Provide the [X, Y] coordinate of the cell's center where the given text is located.  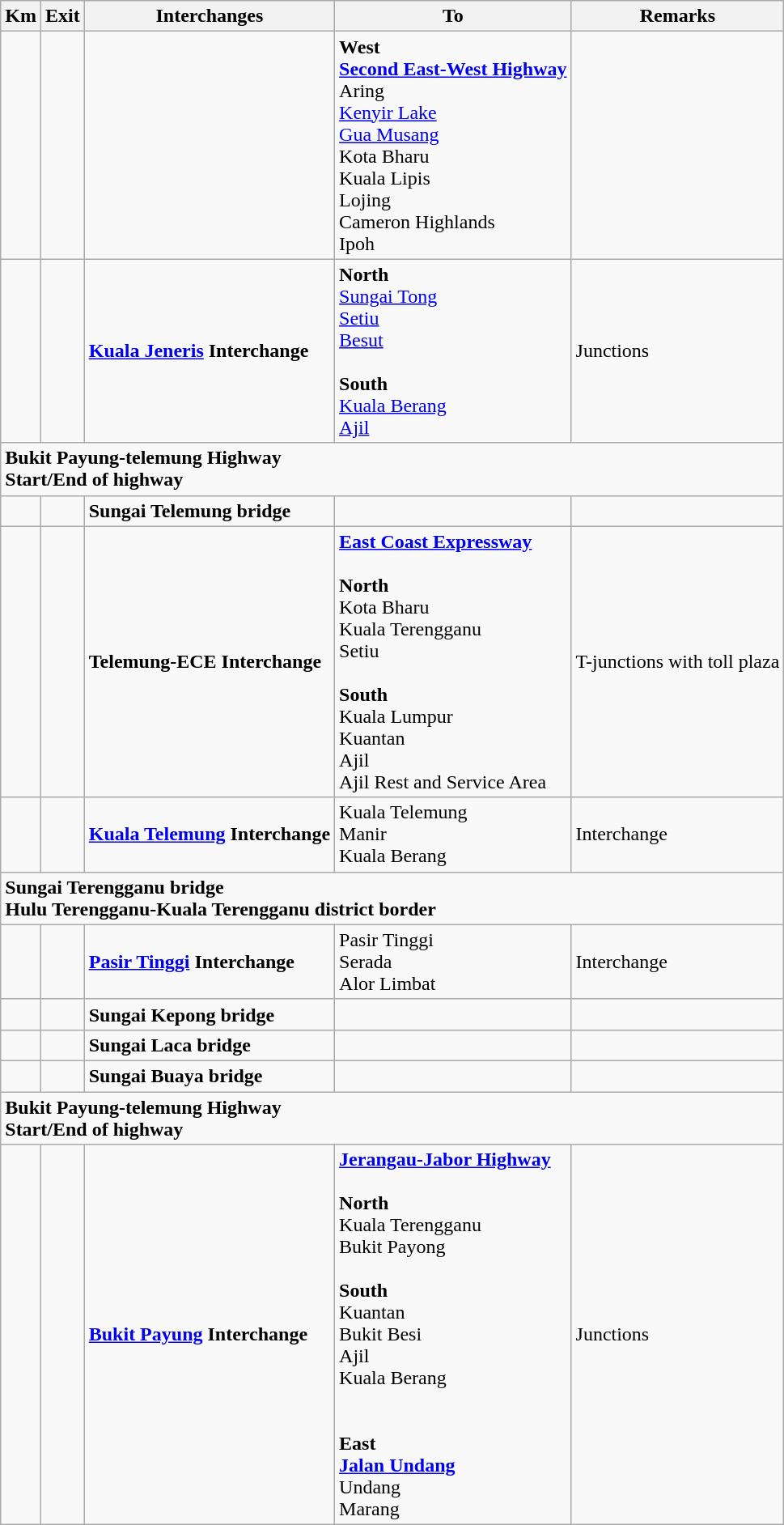
Kuala Telemung Interchange [209, 835]
East Coast ExpresswayNorthKota BharuKuala TerengganuSetiuSouthKuala LumpurKuantanAjil Ajil Rest and Service Area [453, 662]
Sungai Laca bridge [209, 1045]
Exit [62, 16]
Telemung-ECE Interchange [209, 662]
Pasir Tinggi Interchange [209, 962]
Km [21, 16]
Kuala Telemung Manir Kuala Berang [453, 835]
Sungai Buaya bridge [209, 1076]
Remarks [678, 16]
Kuala Jeneris Interchange [209, 351]
Sungai Terengganu bridgeHulu Terengganu-Kuala Terengganu district border [392, 898]
T-junctions with toll plaza [678, 662]
North Sungai Tong Setiu BesutSouth Kuala Berang Ajil [453, 351]
To [453, 16]
Bukit Payung Interchange [209, 1335]
Sungai Kepong bridge [209, 1014]
West Second East-West HighwayAringKenyir Lake Gua MusangKota BharuKuala Lipis Lojing Cameron HighlandsIpoh [453, 146]
Sungai Telemung bridge [209, 511]
Pasir Tinggi Serada Alor Limbat [453, 962]
Jerangau-Jabor HighwayNorth Kuala Terengganu Bukit PayongSouth Kuantan Bukit Besi Ajil Kuala BerangEast Jalan UndangUndangMarang [453, 1335]
Interchanges [209, 16]
